Return [X, Y] of the center of cell containing provided text 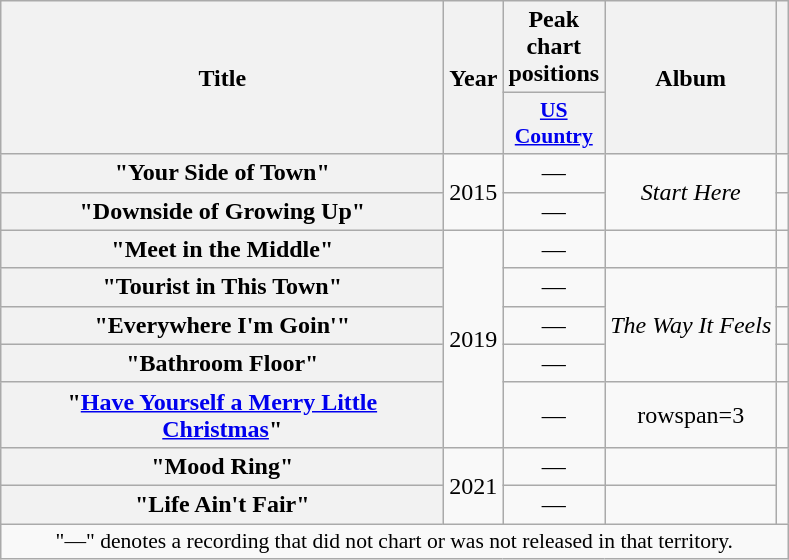
"Your Side of Town" [222, 173]
Title [222, 78]
"Have Yourself a Merry Little Christmas" [222, 414]
Start Here [691, 192]
"—" denotes a recording that did not chart or was not released in that territory. [394, 542]
"Downside of Growing Up" [222, 211]
Year [474, 78]
Peak chart positions [554, 47]
2019 [474, 338]
"Tourist in This Town" [222, 287]
"Bathroom Floor" [222, 363]
"Everywhere I'm Goin'" [222, 325]
"Meet in the Middle" [222, 249]
2015 [474, 192]
2021 [474, 485]
"Life Ain't Fair" [222, 504]
rowspan=3 [691, 414]
Album [691, 78]
"Mood Ring" [222, 466]
USCountry [554, 124]
The Way It Feels [691, 325]
